Scan for the cell matching the given text and deliver its [x, y] coordinate at center. 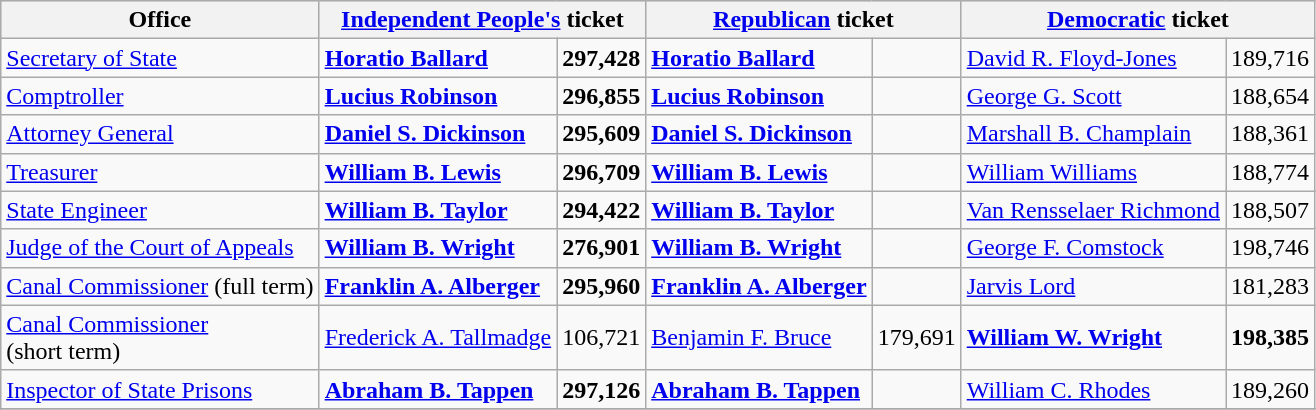
189,716 [1270, 58]
Benjamin F. Bruce [759, 338]
294,422 [602, 210]
State Engineer [160, 210]
198,385 [1270, 338]
William Williams [1093, 172]
Secretary of State [160, 58]
Comptroller [160, 96]
George G. Scott [1093, 96]
188,774 [1270, 172]
George F. Comstock [1093, 248]
181,283 [1270, 286]
188,361 [1270, 134]
William W. Wright [1093, 338]
Treasurer [160, 172]
296,855 [602, 96]
Inspector of State Prisons [160, 389]
106,721 [602, 338]
198,746 [1270, 248]
295,609 [602, 134]
Judge of the Court of Appeals [160, 248]
Canal Commissioner (full term) [160, 286]
179,691 [916, 338]
Republican ticket [804, 20]
189,260 [1270, 389]
Canal Commissioner (short term) [160, 338]
William C. Rhodes [1093, 389]
276,901 [602, 248]
Van Rensselaer Richmond [1093, 210]
Office [160, 20]
Democratic ticket [1138, 20]
297,428 [602, 58]
Independent People's ticket [482, 20]
297,126 [602, 389]
Attorney General [160, 134]
188,507 [1270, 210]
Frederick A. Tallmadge [438, 338]
296,709 [602, 172]
188,654 [1270, 96]
295,960 [602, 286]
Jarvis Lord [1093, 286]
David R. Floyd-Jones [1093, 58]
Marshall B. Champlain [1093, 134]
